Provide the (X, Y) coordinate of the cell's center where the given text is located.  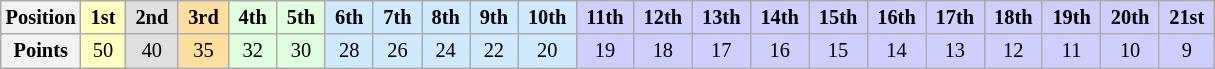
1st (104, 17)
13 (955, 51)
16th (896, 17)
15 (838, 51)
21st (1186, 17)
12th (663, 17)
Position (41, 17)
2nd (152, 17)
5th (301, 17)
14 (896, 51)
17 (721, 51)
30 (301, 51)
14th (779, 17)
3rd (203, 17)
18th (1013, 17)
32 (253, 51)
7th (397, 17)
35 (203, 51)
40 (152, 51)
11 (1071, 51)
10 (1130, 51)
20 (547, 51)
Points (41, 51)
4th (253, 17)
50 (104, 51)
16 (779, 51)
6th (349, 17)
11th (604, 17)
28 (349, 51)
18 (663, 51)
19th (1071, 17)
8th (446, 17)
19 (604, 51)
20th (1130, 17)
10th (547, 17)
9th (494, 17)
9 (1186, 51)
17th (955, 17)
24 (446, 51)
26 (397, 51)
15th (838, 17)
22 (494, 51)
12 (1013, 51)
13th (721, 17)
